Output the [X, Y] coordinate of the center of the cell containing the given text.  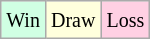
Draw [72, 20]
Win [24, 20]
Loss [126, 20]
